Find where the given text appears and provide that cell's center as [X, Y] coordinate. 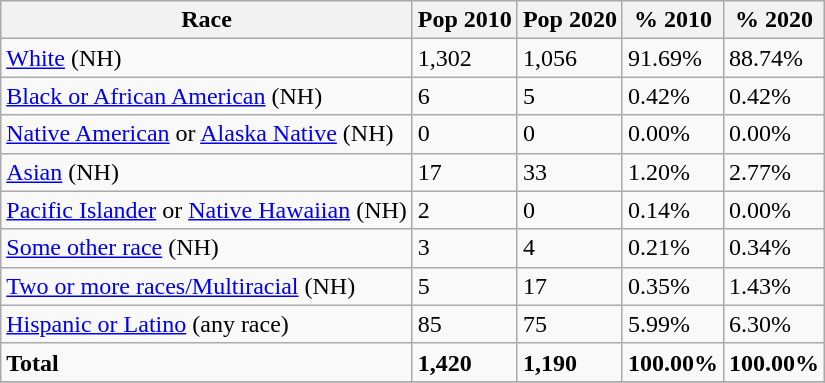
White (NH) [207, 58]
Asian (NH) [207, 172]
0.21% [672, 248]
Hispanic or Latino (any race) [207, 324]
Native American or Alaska Native (NH) [207, 134]
6.30% [774, 324]
2.77% [774, 172]
Some other race (NH) [207, 248]
1,302 [464, 58]
1.20% [672, 172]
1,190 [570, 362]
88.74% [774, 58]
0.14% [672, 210]
85 [464, 324]
4 [570, 248]
33 [570, 172]
0.35% [672, 286]
Pop 2020 [570, 20]
3 [464, 248]
2 [464, 210]
1.43% [774, 286]
% 2020 [774, 20]
Pop 2010 [464, 20]
0.34% [774, 248]
Race [207, 20]
1,420 [464, 362]
Two or more races/Multiracial (NH) [207, 286]
6 [464, 96]
75 [570, 324]
5.99% [672, 324]
Total [207, 362]
91.69% [672, 58]
1,056 [570, 58]
Black or African American (NH) [207, 96]
Pacific Islander or Native Hawaiian (NH) [207, 210]
% 2010 [672, 20]
